Scan for the cell matching the given text and deliver its (X, Y) coordinate at center. 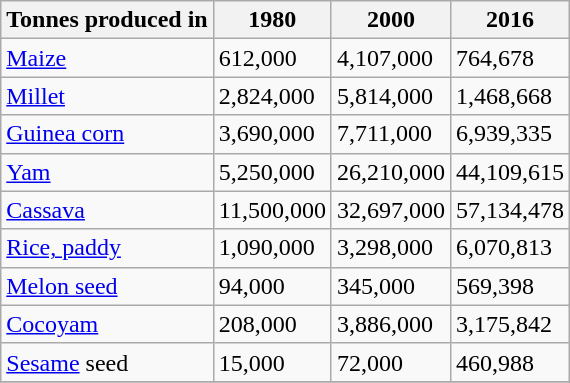
Rice, paddy (107, 248)
44,109,615 (510, 172)
32,697,000 (390, 210)
3,298,000 (390, 248)
57,134,478 (510, 210)
1,090,000 (272, 248)
345,000 (390, 286)
2016 (510, 20)
569,398 (510, 286)
3,690,000 (272, 134)
5,250,000 (272, 172)
6,070,813 (510, 248)
26,210,000 (390, 172)
2,824,000 (272, 96)
7,711,000 (390, 134)
Cocoyam (107, 324)
Maize (107, 58)
Yam (107, 172)
Guinea corn (107, 134)
3,175,842 (510, 324)
15,000 (272, 362)
72,000 (390, 362)
Sesame seed (107, 362)
2000 (390, 20)
Cassava (107, 210)
Millet (107, 96)
612,000 (272, 58)
4,107,000 (390, 58)
94,000 (272, 286)
6,939,335 (510, 134)
11,500,000 (272, 210)
1980 (272, 20)
460,988 (510, 362)
3,886,000 (390, 324)
208,000 (272, 324)
Tonnes produced in (107, 20)
1,468,668 (510, 96)
764,678 (510, 58)
Melon seed (107, 286)
5,814,000 (390, 96)
